Capture the cell that displays the provided text and extract its (x, y) central coordinate. 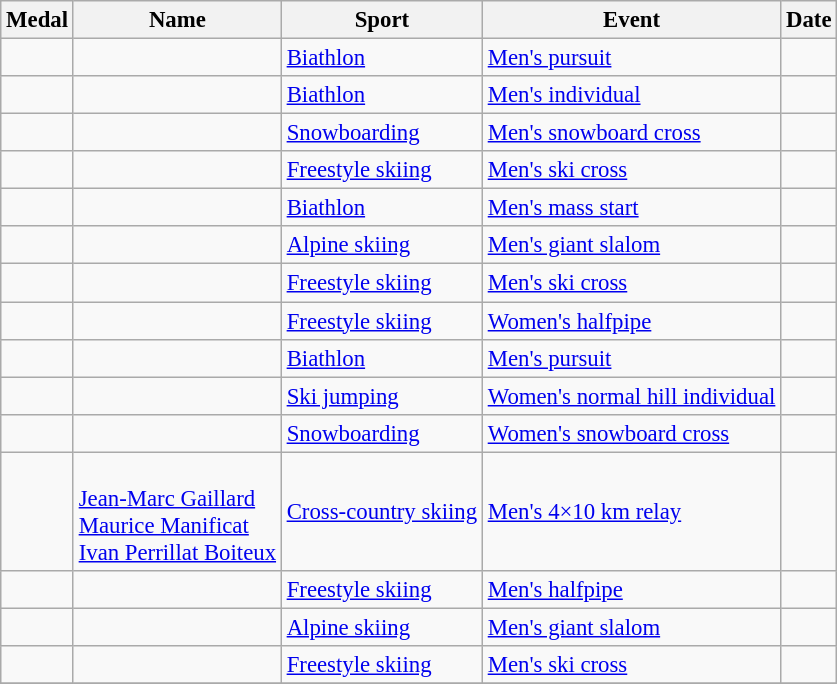
Men's individual (631, 95)
Men's halfpipe (631, 590)
Name (177, 20)
Women's halfpipe (631, 321)
Women's snowboard cross (631, 433)
Men's 4×10 km relay (631, 512)
Medal (38, 20)
Cross-country skiing (382, 512)
Women's normal hill individual (631, 396)
Date (809, 20)
Event (631, 20)
Men's snowboard cross (631, 133)
Jean-Marc GaillardMaurice ManificatIvan Perrillat Boiteux (177, 512)
Sport (382, 20)
Men's mass start (631, 208)
Ski jumping (382, 396)
